From the cell containing the given text, extract its center point as [x, y] coordinate. 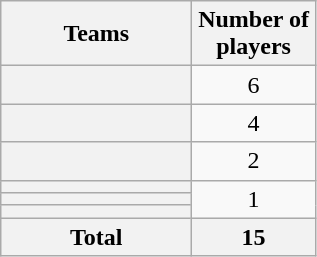
Number of players [254, 34]
Teams [96, 34]
Total [96, 237]
6 [254, 85]
1 [254, 199]
2 [254, 161]
15 [254, 237]
4 [254, 123]
